Capture the cell that displays the provided text and extract its (x, y) central coordinate. 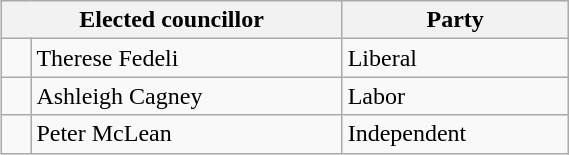
Ashleigh Cagney (186, 96)
Elected councillor (172, 20)
Party (455, 20)
Labor (455, 96)
Independent (455, 134)
Liberal (455, 58)
Therese Fedeli (186, 58)
Peter McLean (186, 134)
